Output the [X, Y] coordinate of the center of the cell containing the given text.  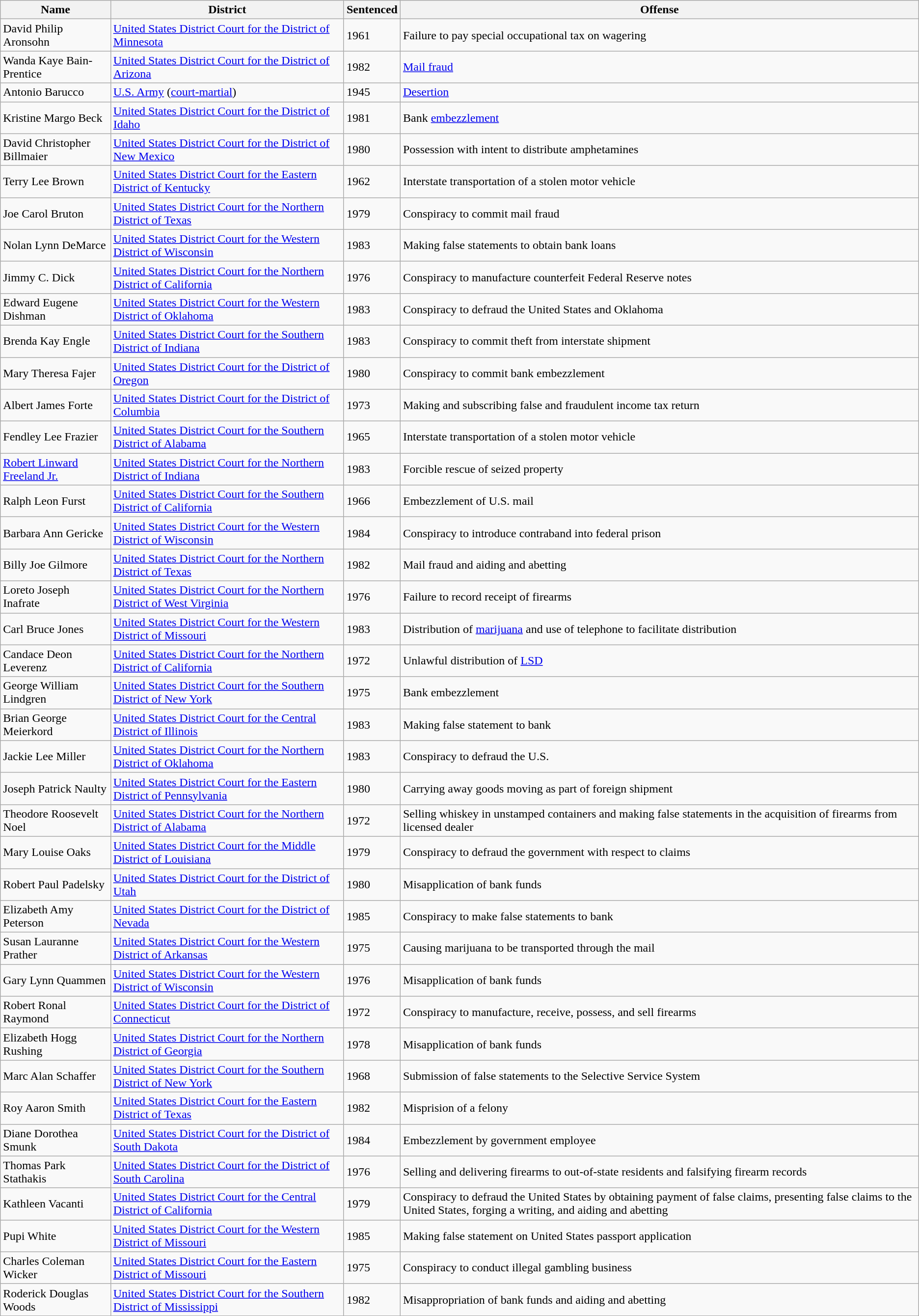
Mary Louise Oaks [55, 852]
Joe Carol Bruton [55, 213]
George William Lindgren [55, 692]
Making false statements to obtain bank loans [659, 246]
Offense [659, 10]
Mail fraud and aiding and abetting [659, 565]
United States District Court for the Eastern District of Kentucky [227, 182]
United States District Court for the District of Connecticut [227, 1013]
United States District Court for the Eastern District of Pennsylvania [227, 789]
Selling whiskey in unstamped containers and making false statements in the acquisition of firearms from licensed dealer [659, 820]
Barbara Ann Gericke [55, 533]
David Christopher Billmaier [55, 149]
District [227, 10]
1978 [372, 1044]
Conspiracy to conduct illegal gambling business [659, 1268]
1945 [372, 92]
1981 [372, 118]
United States District Court for the District of South Dakota [227, 1140]
Robert Ronal Raymond [55, 1013]
Pupi White [55, 1235]
Elizabeth Hogg Rushing [55, 1044]
Edward Eugene Dishman [55, 309]
United States District Court for the District of Utah [227, 884]
United States District Court for the Western District of Oklahoma [227, 309]
United States District Court for the District of Oregon [227, 373]
Mail fraud [659, 67]
United States District Court for the District of Columbia [227, 406]
Conspiracy to defraud the U.S. [659, 756]
Kristine Margo Beck [55, 118]
Nolan Lynn DeMarce [55, 246]
United States District Court for the Middle District of Louisiana [227, 852]
Conspiracy to manufacture, receive, possess, and sell firearms [659, 1013]
Carl Bruce Jones [55, 629]
David Philip Aronsohn [55, 35]
United States District Court for the Northern District of Oklahoma [227, 756]
Embezzlement by government employee [659, 1140]
United States District Court for the Southern District of Mississippi [227, 1299]
Distribution of marijuana and use of telephone to facilitate distribution [659, 629]
Jackie Lee Miller [55, 756]
Joseph Patrick Naulty [55, 789]
United States District Court for the District of Minnesota [227, 35]
United States District Court for the Southern District of Indiana [227, 341]
Misprision of a felony [659, 1108]
Making false statement on United States passport application [659, 1235]
1968 [372, 1076]
United States District Court for the Northern District of West Virginia [227, 597]
Jimmy C. Dick [55, 277]
Terry Lee Brown [55, 182]
Theodore Roosevelt Noel [55, 820]
Susan Lauranne Prather [55, 949]
Roy Aaron Smith [55, 1108]
Causing marijuana to be transported through the mail [659, 949]
Ralph Leon Furst [55, 501]
United States District Court for the Northern District of Georgia [227, 1044]
United States District Court for the Eastern District of Missouri [227, 1268]
Billy Joe Gilmore [55, 565]
Conspiracy to commit mail fraud [659, 213]
United States District Court for the District of South Carolina [227, 1172]
Sentenced [372, 10]
1973 [372, 406]
1965 [372, 437]
Robert Paul Padelsky [55, 884]
Candace Deon Leverenz [55, 661]
Forcible rescue of seized property [659, 469]
Unlawful distribution of LSD [659, 661]
United States District Court for the District of New Mexico [227, 149]
Gary Lynn Quammen [55, 980]
Misappropriation of bank funds and aiding and abetting [659, 1299]
Brenda Kay Engle [55, 341]
Possession with intent to distribute amphetamines [659, 149]
United States District Court for the District of Nevada [227, 916]
United States District Court for the District of Idaho [227, 118]
Albert James Forte [55, 406]
Conspiracy to commit bank embezzlement [659, 373]
United States District Court for the Western District of Arkansas [227, 949]
Loreto Joseph Inafrate [55, 597]
U.S. Army (court-martial) [227, 92]
Selling and delivering firearms to out-of-state residents and falsifying firearm records [659, 1172]
Marc Alan Schaffer [55, 1076]
Carrying away goods moving as part of foreign shipment [659, 789]
Failure to pay special occupational tax on wagering [659, 35]
United States District Court for the Central District of Illinois [227, 725]
Mary Theresa Fajer [55, 373]
Fendley Lee Frazier [55, 437]
United States District Court for the Eastern District of Texas [227, 1108]
1966 [372, 501]
United States District Court for the District of Arizona [227, 67]
Conspiracy to manufacture counterfeit Federal Reserve notes [659, 277]
Conspiracy to defraud the United States and Oklahoma [659, 309]
Conspiracy to make false statements to bank [659, 916]
Thomas Park Stathakis [55, 1172]
Brian George Meierkord [55, 725]
Failure to record receipt of firearms [659, 597]
Name [55, 10]
Making and subscribing false and fraudulent income tax return [659, 406]
United States District Court for the Central District of California [227, 1204]
Elizabeth Amy Peterson [55, 916]
Making false statement to bank [659, 725]
United States District Court for the Northern District of Alabama [227, 820]
Roderick Douglas Woods [55, 1299]
Kathleen Vacanti [55, 1204]
United States District Court for the Southern District of California [227, 501]
Desertion [659, 92]
1962 [372, 182]
Conspiracy to commit theft from interstate shipment [659, 341]
Wanda Kaye Bain-Prentice [55, 67]
Charles Coleman Wicker [55, 1268]
Submission of false statements to the Selective Service System [659, 1076]
Embezzlement of U.S. mail [659, 501]
Robert Linward Freeland Jr. [55, 469]
Diane Dorothea Smunk [55, 1140]
Conspiracy to defraud the government with respect to claims [659, 852]
Conspiracy to introduce contraband into federal prison [659, 533]
1961 [372, 35]
United States District Court for the Northern District of Indiana [227, 469]
Antonio Barucco [55, 92]
United States District Court for the Southern District of Alabama [227, 437]
